Detect which cell encompasses the target text, then output its (x, y) center coordinate. 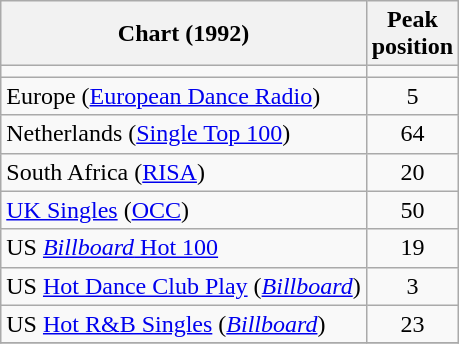
UK Singles (OCC) (184, 210)
23 (412, 324)
US Hot R&B Singles (Billboard) (184, 324)
Chart (1992) (184, 34)
US Billboard Hot 100 (184, 248)
Peakposition (412, 34)
50 (412, 210)
Netherlands (Single Top 100) (184, 134)
64 (412, 134)
3 (412, 286)
South Africa (RISA) (184, 172)
Europe (European Dance Radio) (184, 96)
20 (412, 172)
19 (412, 248)
US Hot Dance Club Play (Billboard) (184, 286)
5 (412, 96)
